Scan for the cell matching the given text and deliver its [X, Y] coordinate at center. 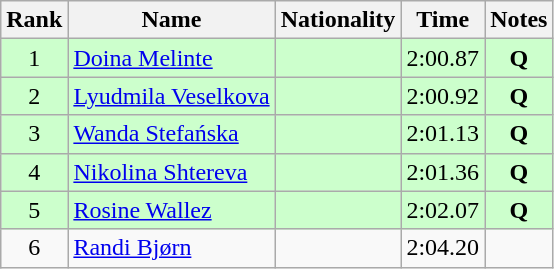
2 [34, 96]
2:04.20 [443, 248]
Rosine Wallez [172, 210]
Time [443, 20]
Randi Bjørn [172, 248]
6 [34, 248]
Name [172, 20]
2:02.07 [443, 210]
2:01.36 [443, 172]
Notes [519, 20]
Lyudmila Veselkova [172, 96]
3 [34, 134]
2:00.87 [443, 58]
Rank [34, 20]
4 [34, 172]
2:01.13 [443, 134]
Wanda Stefańska [172, 134]
Nikolina Shtereva [172, 172]
Nationality [338, 20]
1 [34, 58]
Doina Melinte [172, 58]
5 [34, 210]
2:00.92 [443, 96]
